Capture the cell that displays the provided text and extract its [X, Y] central coordinate. 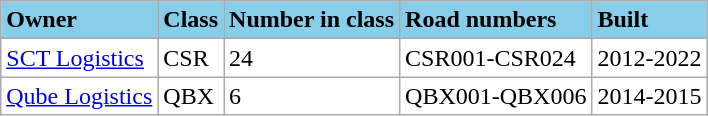
CSR001-CSR024 [496, 58]
Qube Logistics [80, 96]
24 [312, 58]
6 [312, 96]
2012-2022 [650, 58]
Class [191, 20]
Owner [80, 20]
Built [650, 20]
Number in class [312, 20]
2014-2015 [650, 96]
CSR [191, 58]
SCT Logistics [80, 58]
QBX [191, 96]
Road numbers [496, 20]
QBX001-QBX006 [496, 96]
